Capture the cell that displays the provided text and extract its (x, y) central coordinate. 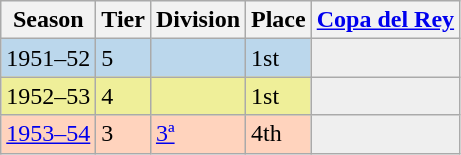
3 (124, 134)
1951–52 (48, 58)
5 (124, 58)
1952–53 (48, 96)
Season (48, 20)
Tier (124, 20)
Division (198, 20)
Copa del Rey (385, 20)
3ª (198, 134)
4th (279, 134)
1953–54 (48, 134)
Place (279, 20)
4 (124, 96)
